Output the (X, Y) coordinate of the center of the cell containing the given text.  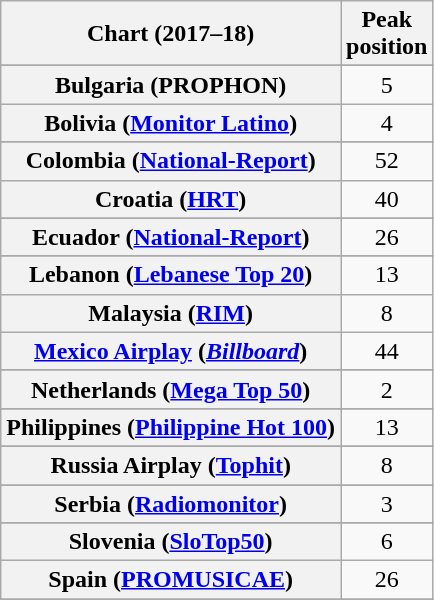
5 (387, 85)
Bolivia (Monitor Latino) (171, 123)
3 (387, 503)
Bulgaria (PROPHON) (171, 85)
Lebanon (Lebanese Top 20) (171, 275)
Malaysia (RIM) (171, 313)
Slovenia (SloTop50) (171, 542)
52 (387, 161)
Croatia (HRT) (171, 199)
6 (387, 542)
40 (387, 199)
4 (387, 123)
Mexico Airplay (Billboard) (171, 351)
2 (387, 389)
Chart (2017–18) (171, 34)
Philippines (Philippine Hot 100) (171, 427)
Netherlands (Mega Top 50) (171, 389)
Serbia (Radiomonitor) (171, 503)
Peak position (387, 34)
Spain (PROMUSICAE) (171, 580)
Colombia (National-Report) (171, 161)
Ecuador (National-Report) (171, 237)
Russia Airplay (Tophit) (171, 465)
44 (387, 351)
